For the text-containing cell, return its midpoint in [x, y] coordinate format. 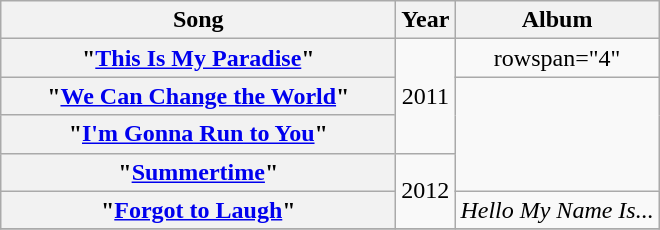
Year [426, 20]
Hello My Name Is... [557, 210]
"This Is My Paradise" [198, 58]
Song [198, 20]
"Forgot to Laugh" [198, 210]
"I'm Gonna Run to You" [198, 134]
Album [557, 20]
rowspan="4" [557, 58]
"We Can Change the World" [198, 96]
"Summertime" [198, 172]
2012 [426, 191]
2011 [426, 96]
